Find where the given text appears and provide that cell's center as (x, y) coordinate. 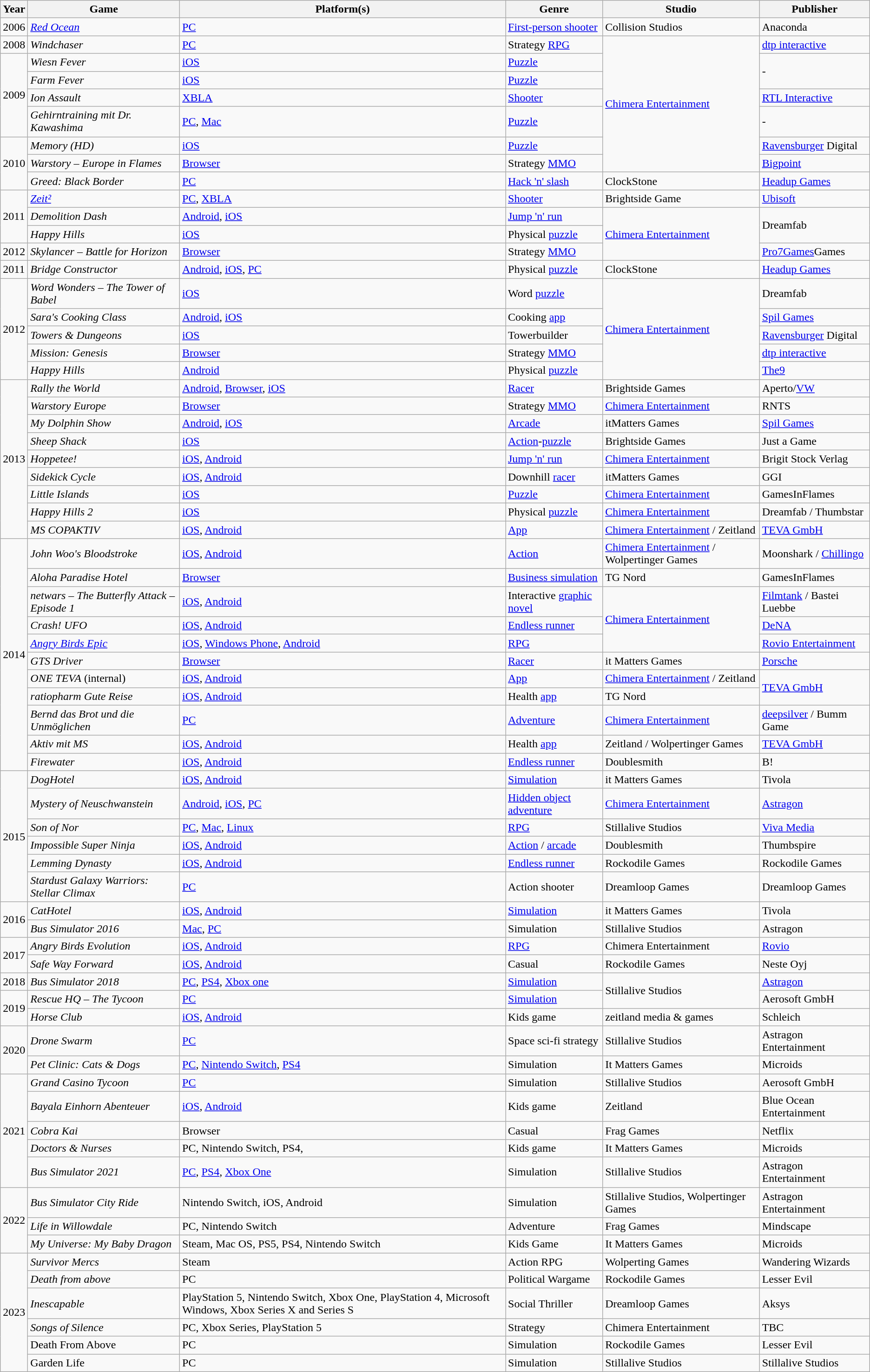
Impossible Super Ninja (104, 845)
Downhill racer (554, 476)
Blue Ocean Entertainment (814, 1106)
Sara's Cooking Class (104, 317)
Arcade (554, 423)
Steam, Mac OS, PS5, PS4, Nintendo Switch (343, 1244)
Anaconda (814, 27)
Gehirntraining mit Dr. Kawashima (104, 122)
Mindscape (814, 1227)
PC, Nintendo Switch, PS4 (343, 1065)
Grand Casino Tycoon (104, 1082)
RNTS (814, 406)
GTS Driver (104, 661)
Collision Studios (681, 27)
PC, Nintendo Switch, PS4, (343, 1148)
XBLA (343, 98)
ONE TEVA (internal) (104, 679)
DogHotel (104, 779)
Little Islands (104, 494)
2009 (14, 95)
2008 (14, 45)
First-person shooter (554, 27)
Crash! UFO (104, 626)
Inescapable (104, 1303)
Publisher (814, 9)
Android (343, 370)
Death from above (104, 1280)
Android, Browser, iOS (343, 388)
Dreamfab / Thumbstar (814, 512)
Cooking app (554, 317)
Pro7GamesGames (814, 252)
Social Thriller (554, 1303)
Just a Game (814, 441)
My Dolphin Show (104, 423)
Life in Willowdale (104, 1227)
Aktiv mit MS (104, 744)
2020 (14, 1049)
Interactive graphic novel (554, 601)
Schleich (814, 1017)
Nintendo Switch, iOS, Android (343, 1202)
Zeitland (681, 1106)
zeitland media & games (681, 1017)
Rovio Entertainment (814, 643)
PC, Mac, Linux (343, 827)
Political Wargame (554, 1280)
PC, Xbox Series, PlayStation 5 (343, 1327)
John Woo's Bloodstroke (104, 554)
PC, Nintendo Switch (343, 1227)
Memory (HD) (104, 145)
Wiesn Fever (104, 62)
PC, Mac (343, 122)
Horse Club (104, 1017)
Thumbspire (814, 845)
Chimera Entertainment / Wolpertinger Games (681, 554)
2006 (14, 27)
Filmtank / Bastei Luebbe (814, 601)
Bridge Constructor (104, 270)
Sidekick Cycle (104, 476)
Brigit Stock Verlag (814, 459)
Drone Swarm (104, 1041)
Netflix (814, 1130)
Strategy RPG (554, 45)
2016 (14, 920)
Rovio (814, 946)
deepsilver / Bumm Game (814, 720)
Wandering Wizards (814, 1262)
Bernd das Brot und die Unmöglichen (104, 720)
Son of Nor (104, 827)
Ion Assault (104, 98)
2013 (14, 459)
Studio (681, 9)
Word puzzle (554, 294)
Mission: Genesis (104, 353)
Warstory – Europe in Flames (104, 163)
Business simulation (554, 578)
2015 (14, 836)
2021 (14, 1130)
Platform(s) (343, 9)
Bayala Einhorn Abenteuer (104, 1106)
Angry Birds Evolution (104, 946)
2017 (14, 955)
Skylancer – Battle for Horizon (104, 252)
CatHotel (104, 911)
PlayStation 5, Nintendo Switch, Xbox One, PlayStation 4, Microsoft Windows, Xbox Series X and Series S (343, 1303)
Moonshark / Chillingo (814, 554)
Year (14, 9)
Zeitland / Wolpertinger Games (681, 744)
Garden Life (104, 1363)
Warstory Europe (104, 406)
Space sci-fi strategy (554, 1041)
Windchaser (104, 45)
Aloha Paradise Hotel (104, 578)
Lemming Dynasty (104, 863)
B! (814, 762)
Sheep Shack (104, 441)
GGI (814, 476)
Red Ocean (104, 27)
Bus Simulator 2018 (104, 982)
Brightside Game (681, 198)
Bigpoint (814, 163)
MS COPAKTIV (104, 529)
2019 (14, 1008)
Survivor Mercs (104, 1262)
Aperto/VW (814, 388)
ratiopharm Gute Reise (104, 696)
Stillalive Studios, Wolpertinger Games (681, 1202)
Hack 'n' slash (554, 181)
Songs of Silence (104, 1327)
Rescue HQ – The Tycoon (104, 999)
2014 (14, 655)
Viva Media (814, 827)
Action (554, 554)
PC, PS4, Xbox one (343, 982)
Mystery of Neuschwanstein (104, 803)
Genre (554, 9)
Greed: Black Border (104, 181)
Kids Game (554, 1244)
Bus Simulator 2016 (104, 929)
Aksys (814, 1303)
Ubisoft (814, 198)
2010 (14, 163)
Death From Above (104, 1345)
Action RPG (554, 1262)
Hidden object adventure (554, 803)
Happy Hills 2 (104, 512)
TBC (814, 1327)
2018 (14, 982)
Farm Fever (104, 80)
Stardust Galaxy Warriors: Stellar Climax (104, 887)
Pet Clinic: Cats & Dogs (104, 1065)
Safe Way Forward (104, 964)
Demolition Dash (104, 216)
Neste Oyj (814, 964)
Rally the World (104, 388)
Strategy (554, 1327)
Towers & Dungeons (104, 335)
Zeit² (104, 198)
Hoppetee! (104, 459)
netwars – The Butterfly Attack – Episode 1 (104, 601)
Porsche (814, 661)
Firewater (104, 762)
Doctors & Nurses (104, 1148)
Mac, PC (343, 929)
My Universe: My Baby Dragon (104, 1244)
Cobra Kai (104, 1130)
PC, XBLA (343, 198)
Action / arcade (554, 845)
The9 (814, 370)
PC, PS4, Xbox One (343, 1172)
Game (104, 9)
Angry Birds Epic (104, 643)
DeNA (814, 626)
RTL Interactive (814, 98)
Steam (343, 1262)
iOS, Windows Phone, Android (343, 643)
Bus Simulator 2021 (104, 1172)
Action shooter (554, 887)
2022 (14, 1220)
2023 (14, 1313)
Towerbuilder (554, 335)
Wolperting Games (681, 1262)
Bus Simulator City Ride (104, 1202)
Action-puzzle (554, 441)
Word Wonders – The Tower of Babel (104, 294)
